Scan for the cell matching the given text and deliver its [X, Y] coordinate at center. 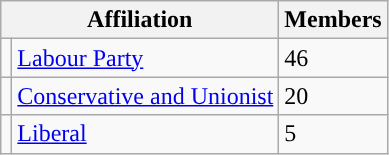
Liberal [146, 134]
Affiliation [140, 20]
46 [333, 58]
Labour Party [146, 58]
20 [333, 96]
Members [333, 20]
5 [333, 134]
Conservative and Unionist [146, 96]
